Capture the cell that displays the provided text and extract its [X, Y] central coordinate. 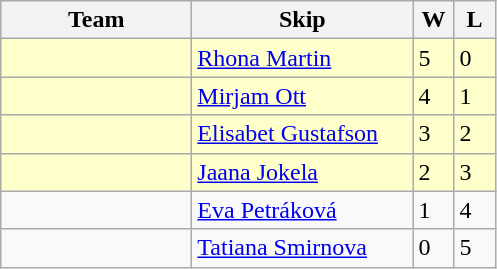
Mirjam Ott [302, 96]
Skip [302, 20]
Elisabet Gustafson [302, 134]
Eva Petráková [302, 210]
Jaana Jokela [302, 172]
W [434, 20]
Rhona Martin [302, 58]
Team [96, 20]
L [474, 20]
Tatiana Smirnova [302, 248]
